Detect which cell encompasses the target text, then output its [x, y] center coordinate. 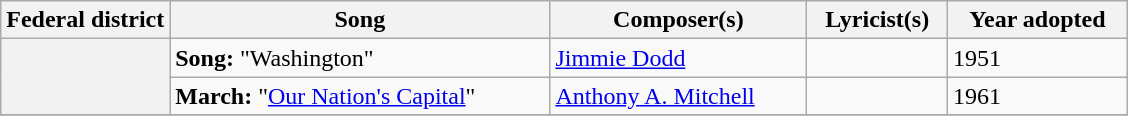
Anthony A. Mitchell [678, 96]
Year adopted [1037, 20]
March: "Our Nation's Capital" [360, 96]
Composer(s) [678, 20]
1951 [1037, 58]
Song [360, 20]
Jimmie Dodd [678, 58]
Lyricist(s) [878, 20]
1961 [1037, 96]
Federal district [86, 20]
Song: "Washington" [360, 58]
